Pinpoint the cell where the given text exists, returning its (X, Y) midpoint coordinate. 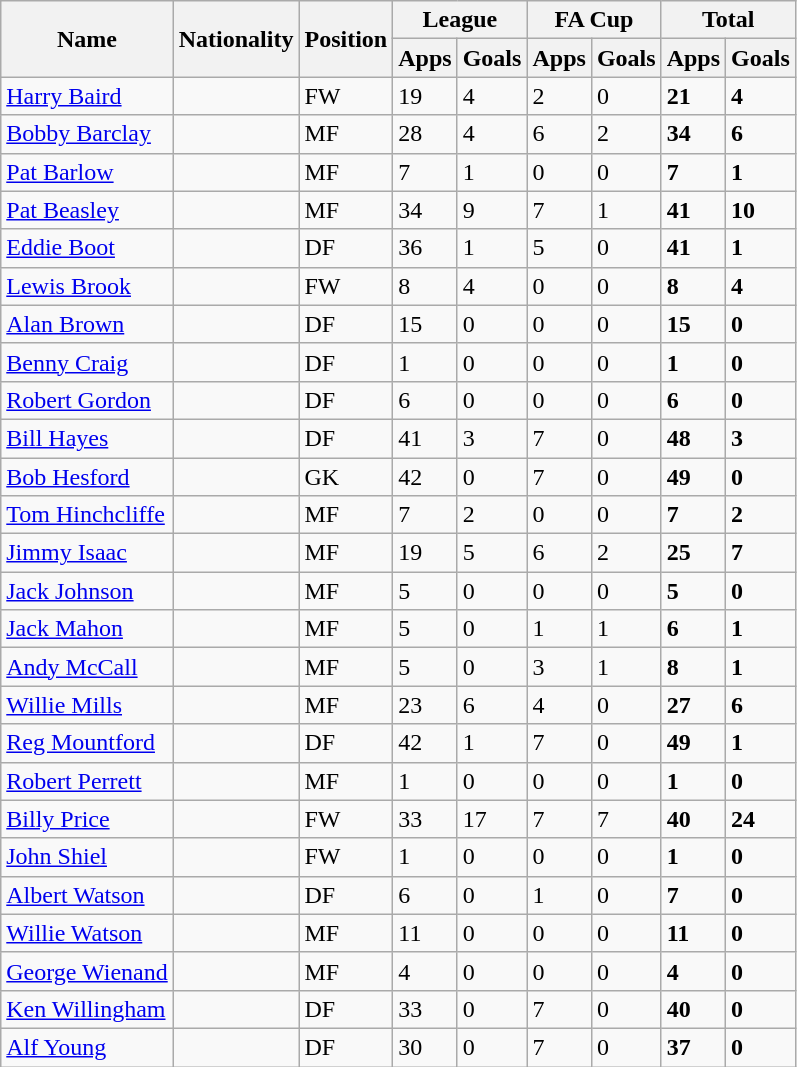
Harry Baird (87, 96)
Position (346, 39)
Robert Gordon (87, 400)
George Wienand (87, 971)
Benny Craig (87, 362)
Tom Hinchcliffe (87, 515)
Bill Hayes (87, 438)
Nationality (236, 39)
GK (346, 477)
Willie Watson (87, 933)
Jack Johnson (87, 591)
Willie Mills (87, 705)
37 (693, 1047)
Robert Perrett (87, 781)
Ken Willingham (87, 1009)
23 (425, 705)
28 (425, 134)
Alan Brown (87, 324)
Pat Barlow (87, 172)
John Shiel (87, 857)
27 (693, 705)
24 (761, 819)
21 (693, 96)
FA Cup (594, 20)
Name (87, 39)
Alf Young (87, 1047)
Albert Watson (87, 895)
30 (425, 1047)
Jimmy Isaac (87, 553)
17 (492, 819)
9 (492, 210)
25 (693, 553)
Jack Mahon (87, 629)
48 (693, 438)
Billy Price (87, 819)
Pat Beasley (87, 210)
36 (425, 248)
Lewis Brook (87, 286)
Bob Hesford (87, 477)
League (460, 20)
Andy McCall (87, 667)
Reg Mountford (87, 743)
10 (761, 210)
Eddie Boot (87, 248)
Total (728, 20)
Bobby Barclay (87, 134)
